Output the [X, Y] coordinate of the center of the cell containing the given text.  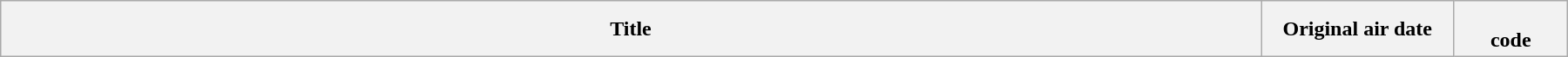
Original air date [1357, 29]
code [1511, 29]
Title [631, 29]
